Locate the cell with the specified text and output its [x, y] center coordinate. 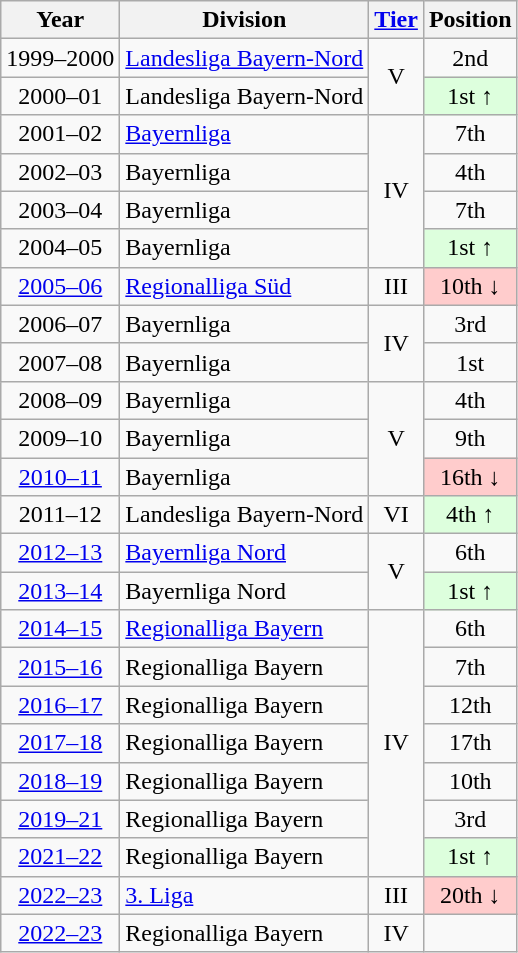
Year [60, 20]
9th [470, 438]
2012–13 [60, 553]
2003–04 [60, 210]
2016–17 [60, 705]
2013–14 [60, 591]
12th [470, 705]
2009–10 [60, 438]
2017–18 [60, 743]
2005–06 [60, 286]
2018–19 [60, 781]
Regionalliga Süd [244, 286]
1st [470, 362]
2008–09 [60, 400]
2019–21 [60, 819]
Tier [396, 20]
2006–07 [60, 324]
2000–01 [60, 96]
2nd [470, 58]
1999–2000 [60, 58]
2001–02 [60, 134]
2015–16 [60, 667]
2004–05 [60, 248]
VI [396, 515]
20th ↓ [470, 895]
Division [244, 20]
10th [470, 781]
17th [470, 743]
Position [470, 20]
2011–12 [60, 515]
3. Liga [244, 895]
2002–03 [60, 172]
4th ↑ [470, 515]
16th ↓ [470, 477]
10th ↓ [470, 286]
2010–11 [60, 477]
2007–08 [60, 362]
2021–22 [60, 857]
2014–15 [60, 629]
